Find where the given text appears and provide that cell's center as [X, Y] coordinate. 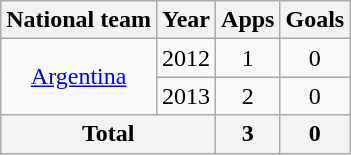
2012 [186, 58]
National team [79, 20]
1 [248, 58]
2 [248, 96]
Argentina [79, 77]
Apps [248, 20]
Year [186, 20]
3 [248, 134]
Goals [315, 20]
2013 [186, 96]
Total [108, 134]
